Find where the given text appears and provide that cell's center as [x, y] coordinate. 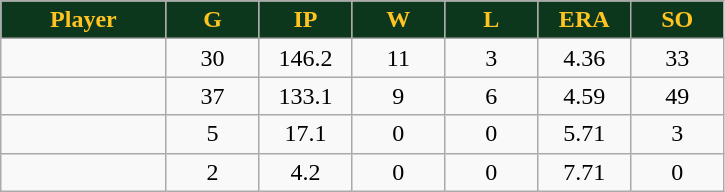
4.2 [306, 172]
6 [492, 96]
4.59 [584, 96]
Player [84, 20]
G [212, 20]
W [398, 20]
5 [212, 134]
146.2 [306, 58]
5.71 [584, 134]
ERA [584, 20]
30 [212, 58]
4.36 [584, 58]
33 [678, 58]
IP [306, 20]
2 [212, 172]
9 [398, 96]
133.1 [306, 96]
17.1 [306, 134]
7.71 [584, 172]
SO [678, 20]
11 [398, 58]
49 [678, 96]
37 [212, 96]
L [492, 20]
